Scan for the cell matching the given text and deliver its (x, y) coordinate at center. 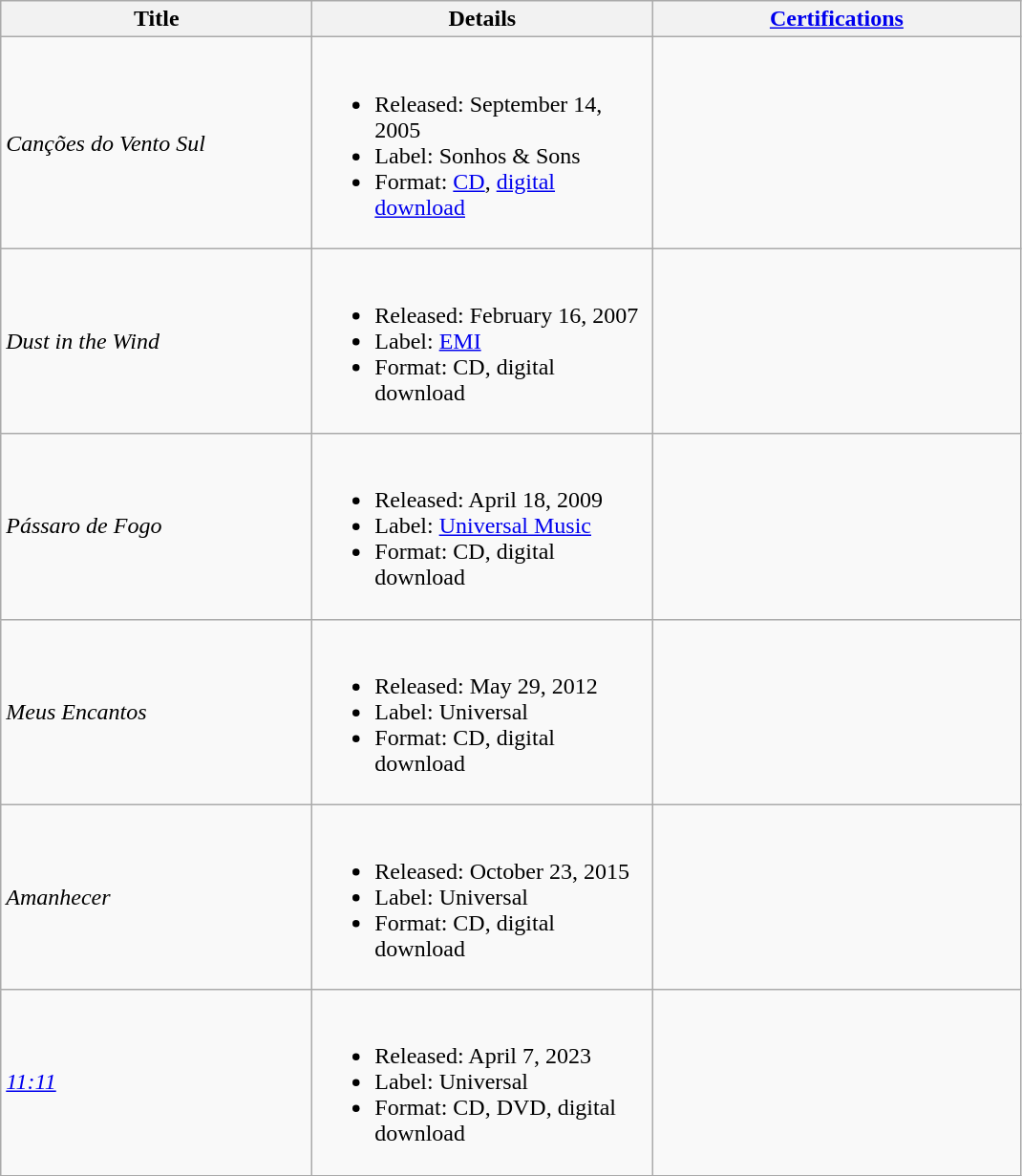
Pássaro de Fogo (157, 526)
11:11 (157, 1082)
Released: February 16, 2007Label: EMIFormat: CD, digital download (482, 341)
Dust in the Wind (157, 341)
Amanhecer (157, 897)
Certifications (837, 19)
Released: May 29, 2012Label: UniversalFormat: CD, digital download (482, 712)
Released: April 18, 2009Label: Universal MusicFormat: CD, digital download (482, 526)
Details (482, 19)
Released: April 7, 2023Label: UniversalFormat: CD, DVD, digital download (482, 1082)
Canções do Vento Sul (157, 143)
Meus Encantos (157, 712)
Released: September 14, 2005Label: Sonhos & SonsFormat: CD, digital download (482, 143)
Released: October 23, 2015Label: UniversalFormat: CD, digital download (482, 897)
Title (157, 19)
